Provide the [x, y] coordinate of the cell's center where the given text is located.  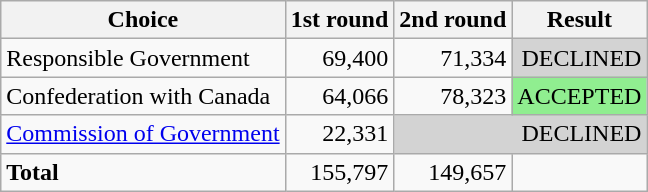
Commission of Government [143, 134]
69,400 [340, 58]
ACCEPTED [580, 96]
Confederation with Canada [143, 96]
Result [580, 20]
149,657 [453, 172]
Responsible Government [143, 58]
64,066 [340, 96]
Choice [143, 20]
155,797 [340, 172]
Total [143, 172]
78,323 [453, 96]
71,334 [453, 58]
2nd round [453, 20]
1st round [340, 20]
22,331 [340, 134]
